Pinpoint the cell where the given text exists, returning its (x, y) midpoint coordinate. 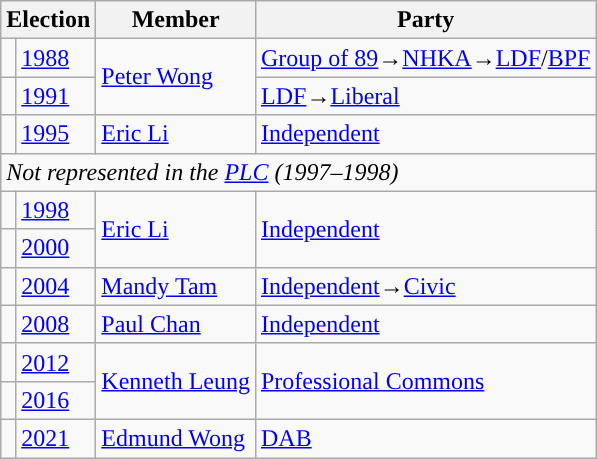
Independent→Civic (425, 286)
DAB (425, 438)
Edmund Wong (176, 438)
Not represented in the PLC (1997–1998) (298, 172)
1991 (56, 96)
2021 (56, 438)
2008 (56, 324)
2012 (56, 362)
Mandy Tam (176, 286)
1988 (56, 58)
2016 (56, 400)
1995 (56, 134)
LDF→Liberal (425, 96)
Peter Wong (176, 77)
Paul Chan (176, 324)
2004 (56, 286)
Professional Commons (425, 381)
Group of 89→NHKA→LDF/BPF (425, 58)
Member (176, 20)
2000 (56, 248)
Party (425, 20)
Kenneth Leung (176, 381)
Election (48, 20)
1998 (56, 210)
